From the cell containing the given text, extract its center point as (X, Y) coordinate. 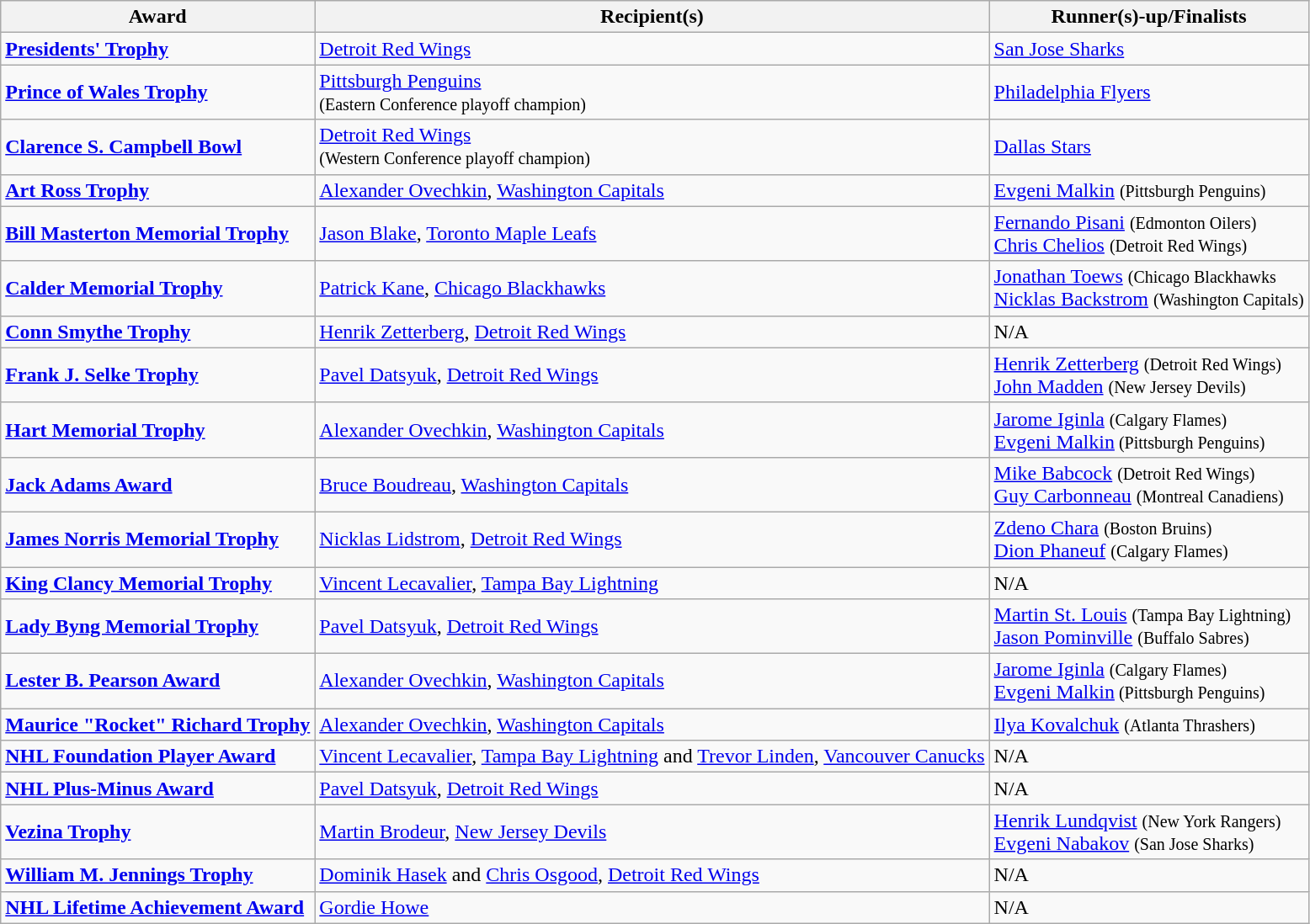
Runner(s)-up/Finalists (1148, 17)
Presidents' Trophy (158, 49)
King Clancy Memorial Trophy (158, 583)
Lester B. Pearson Award (158, 682)
Martin Brodeur, New Jersey Devils (652, 831)
San Jose Sharks (1148, 49)
Conn Smythe Trophy (158, 332)
Jonathan Toews (Chicago BlackhawksNicklas Backstrom (Washington Capitals) (1148, 288)
Dominik Hasek and Chris Osgood, Detroit Red Wings (652, 875)
Henrik Lundqvist (New York Rangers)Evgeni Nabakov (San Jose Sharks) (1148, 831)
Jack Adams Award (158, 485)
Prince of Wales Trophy (158, 93)
Detroit Red Wings (652, 49)
Nicklas Lidstrom, Detroit Red Wings (652, 539)
Zdeno Chara (Boston Bruins)Dion Phaneuf (Calgary Flames) (1148, 539)
Clarence S. Campbell Bowl (158, 146)
Philadelphia Flyers (1148, 93)
Mike Babcock (Detroit Red Wings)Guy Carbonneau (Montreal Canadiens) (1148, 485)
Fernando Pisani (Edmonton Oilers)Chris Chelios (Detroit Red Wings) (1148, 234)
Martin St. Louis (Tampa Bay Lightning)Jason Pominville (Buffalo Sabres) (1148, 626)
James Norris Memorial Trophy (158, 539)
Detroit Red Wings (Western Conference playoff champion) (652, 146)
Art Ross Trophy (158, 190)
NHL Plus-Minus Award (158, 789)
NHL Foundation Player Award (158, 757)
Vincent Lecavalier, Tampa Bay Lightning and Trevor Linden, Vancouver Canucks (652, 757)
Bruce Boudreau, Washington Capitals (652, 485)
Dallas Stars (1148, 146)
Jason Blake, Toronto Maple Leafs (652, 234)
Gordie Howe (652, 907)
Hart Memorial Trophy (158, 429)
Patrick Kane, Chicago Blackhawks (652, 288)
Ilya Kovalchuk (Atlanta Thrashers) (1148, 725)
Henrik Zetterberg (Detroit Red Wings)John Madden (New Jersey Devils) (1148, 375)
Recipient(s) (652, 17)
Vezina Trophy (158, 831)
Lady Byng Memorial Trophy (158, 626)
Bill Masterton Memorial Trophy (158, 234)
William M. Jennings Trophy (158, 875)
Vincent Lecavalier, Tampa Bay Lightning (652, 583)
Pittsburgh Penguins (Eastern Conference playoff champion) (652, 93)
Frank J. Selke Trophy (158, 375)
Maurice "Rocket" Richard Trophy (158, 725)
Henrik Zetterberg, Detroit Red Wings (652, 332)
Calder Memorial Trophy (158, 288)
Evgeni Malkin (Pittsburgh Penguins) (1148, 190)
Award (158, 17)
NHL Lifetime Achievement Award (158, 907)
